Scan for the cell matching the given text and deliver its (x, y) coordinate at center. 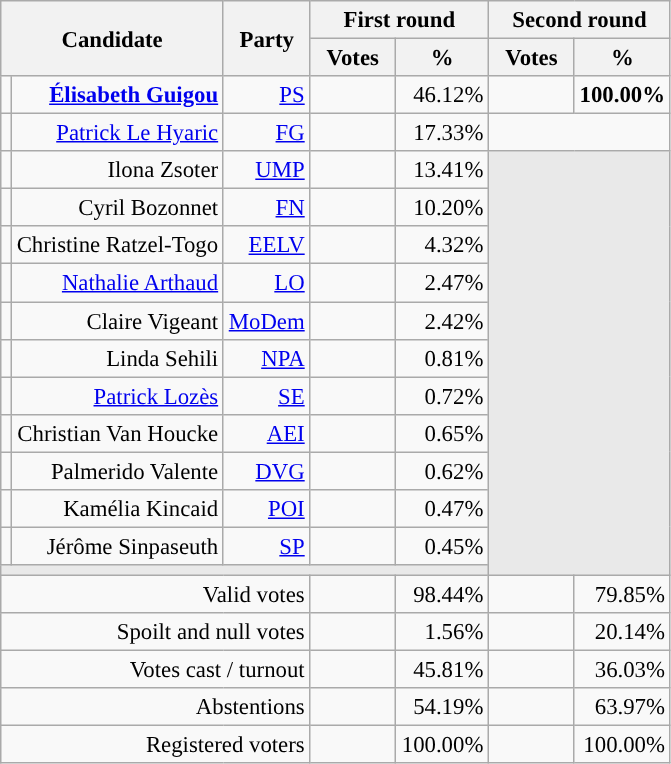
POI (266, 509)
Ilona Zsoter (117, 170)
79.85% (622, 594)
FG (266, 133)
98.44% (442, 594)
0.65% (442, 433)
Palmerido Valente (117, 471)
0.81% (442, 358)
Second round (580, 20)
20.14% (622, 632)
Abstentions (156, 707)
Christine Ratzel-Togo (117, 245)
0.72% (442, 396)
Votes cast / turnout (156, 670)
0.62% (442, 471)
13.41% (442, 170)
2.47% (442, 283)
17.33% (442, 133)
54.19% (442, 707)
Patrick Le Hyaric (117, 133)
10.20% (442, 208)
NPA (266, 358)
Registered voters (156, 745)
Christian Van Houcke (117, 433)
Candidate (112, 38)
EELV (266, 245)
Valid votes (156, 594)
Linda Sehili (117, 358)
36.03% (622, 670)
0.47% (442, 509)
1.56% (442, 632)
Kamélia Kincaid (117, 509)
Spoilt and null votes (156, 632)
Patrick Lozès (117, 396)
DVG (266, 471)
45.81% (442, 670)
UMP (266, 170)
Jérôme Sinpaseuth (117, 546)
First round (400, 20)
AEI (266, 433)
SE (266, 396)
46.12% (442, 95)
SP (266, 546)
0.45% (442, 546)
LO (266, 283)
63.97% (622, 707)
2.42% (442, 321)
MoDem (266, 321)
FN (266, 208)
Cyril Bozonnet (117, 208)
Élisabeth Guigou (117, 95)
4.32% (442, 245)
PS (266, 95)
Nathalie Arthaud (117, 283)
Claire Vigeant (117, 321)
Party (266, 38)
